From the cell containing the given text, extract its center point as [X, Y] coordinate. 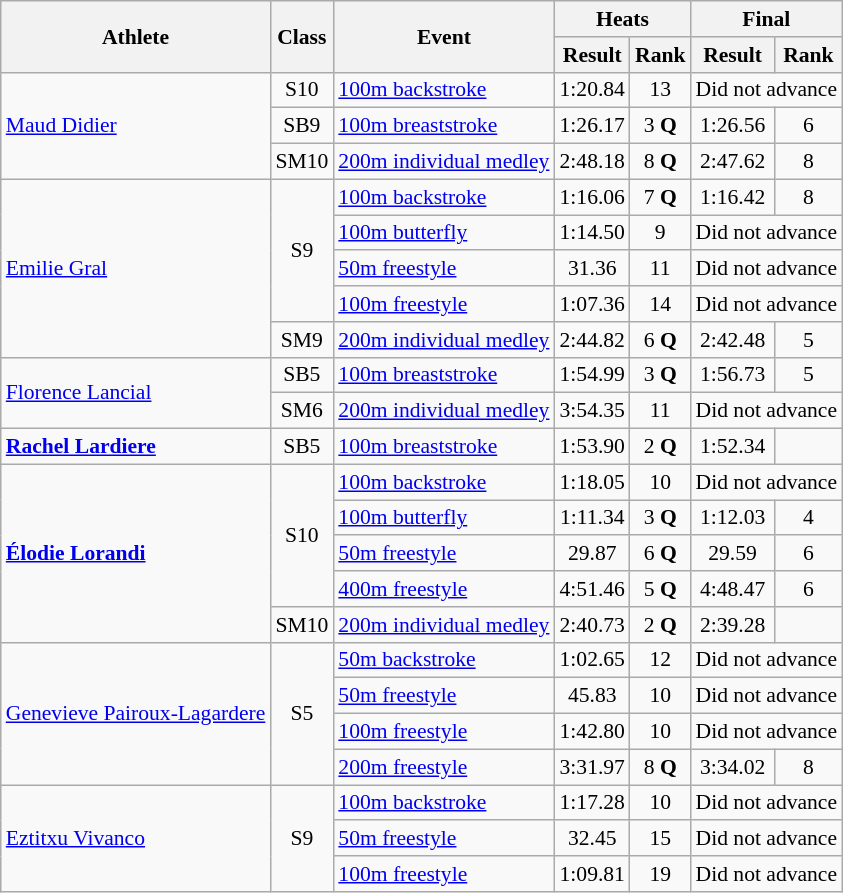
1:02.65 [592, 660]
9 [660, 233]
Final [767, 19]
200m freestyle [444, 767]
3:31.97 [592, 767]
50m backstroke [444, 660]
1:52.34 [733, 447]
31.36 [592, 269]
1:17.28 [592, 803]
4:51.46 [592, 589]
5 Q [660, 589]
7 Q [660, 197]
Eztitxu Vivanco [136, 838]
2:44.82 [592, 340]
1:20.84 [592, 90]
1:16.42 [733, 197]
14 [660, 304]
1:26.17 [592, 126]
2:39.28 [733, 625]
45.83 [592, 696]
29.87 [592, 554]
3:54.35 [592, 411]
1:16.06 [592, 197]
Élodie Lorandi [136, 553]
2:40.73 [592, 625]
1:26.56 [733, 126]
Heats [622, 19]
SM6 [302, 411]
1:09.81 [592, 874]
SB9 [302, 126]
2:48.18 [592, 162]
29.59 [733, 554]
SM9 [302, 340]
Class [302, 36]
12 [660, 660]
2:47.62 [733, 162]
400m freestyle [444, 589]
2:42.48 [733, 340]
Rachel Lardiere [136, 447]
Genevieve Pairoux-Lagardere [136, 713]
Florence Lancial [136, 392]
32.45 [592, 839]
S5 [302, 713]
1:42.80 [592, 732]
1:53.90 [592, 447]
Emilie Gral [136, 268]
4:48.47 [733, 589]
Event [444, 36]
1:18.05 [592, 482]
15 [660, 839]
1:07.36 [592, 304]
Maud Didier [136, 126]
13 [660, 90]
1:56.73 [733, 375]
1:14.50 [592, 233]
1:11.34 [592, 518]
19 [660, 874]
4 [808, 518]
3:34.02 [733, 767]
1:54.99 [592, 375]
Athlete [136, 36]
1:12.03 [733, 518]
